Detect which cell encompasses the target text, then output its [X, Y] center coordinate. 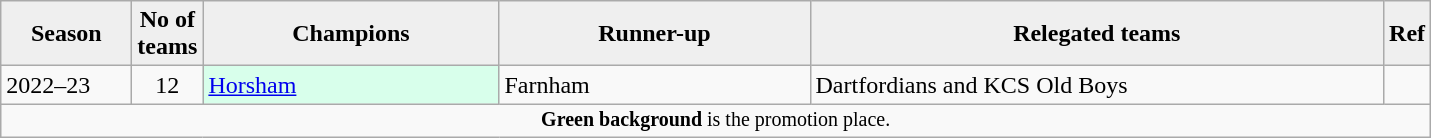
Runner-up [654, 34]
Ref [1408, 34]
Season [66, 34]
No of teams [168, 34]
Dartfordians and KCS Old Boys [1097, 85]
Relegated teams [1097, 34]
Green background is the promotion place. [716, 120]
Champions [351, 34]
2022–23 [66, 85]
12 [168, 85]
Horsham [351, 85]
Farnham [654, 85]
